Search for the cell housing the specified text and yield its (x, y) center coordinate. 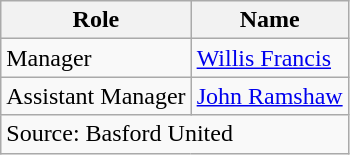
Assistant Manager (96, 96)
Role (96, 20)
Name (270, 20)
Manager (96, 58)
Source: Basford United (174, 134)
Willis Francis (270, 58)
John Ramshaw (270, 96)
